Identify which cell holds the provided text, then report its (X, Y) central coordinate. 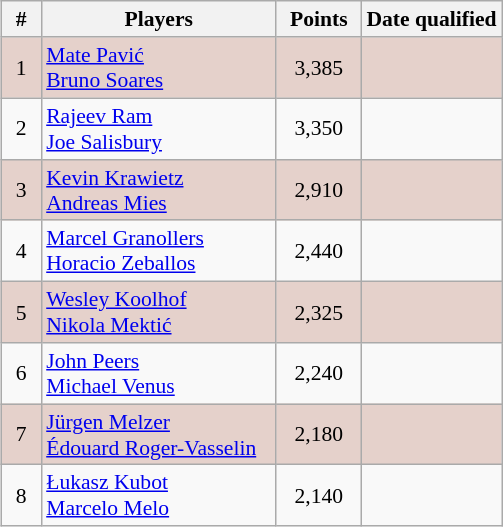
7 (21, 434)
2,325 (318, 312)
4 (21, 250)
2,180 (318, 434)
2,440 (318, 250)
# (21, 19)
3,385 (318, 68)
Jürgen Melzer Édouard Roger-Vasselin (158, 434)
3 (21, 190)
John Peers Michael Venus (158, 374)
1 (21, 68)
2 (21, 128)
Points (318, 19)
5 (21, 312)
3,350 (318, 128)
Rajeev Ram Joe Salisbury (158, 128)
Marcel Granollers Horacio Zeballos (158, 250)
2,240 (318, 374)
Players (158, 19)
Kevin Krawietz Andreas Mies (158, 190)
Wesley Koolhof Nikola Mektić (158, 312)
Łukasz Kubot Marcelo Melo (158, 496)
Date qualified (431, 19)
2,140 (318, 496)
8 (21, 496)
Mate Pavić Bruno Soares (158, 68)
6 (21, 374)
2,910 (318, 190)
